Identify which cell holds the provided text, then report its (x, y) central coordinate. 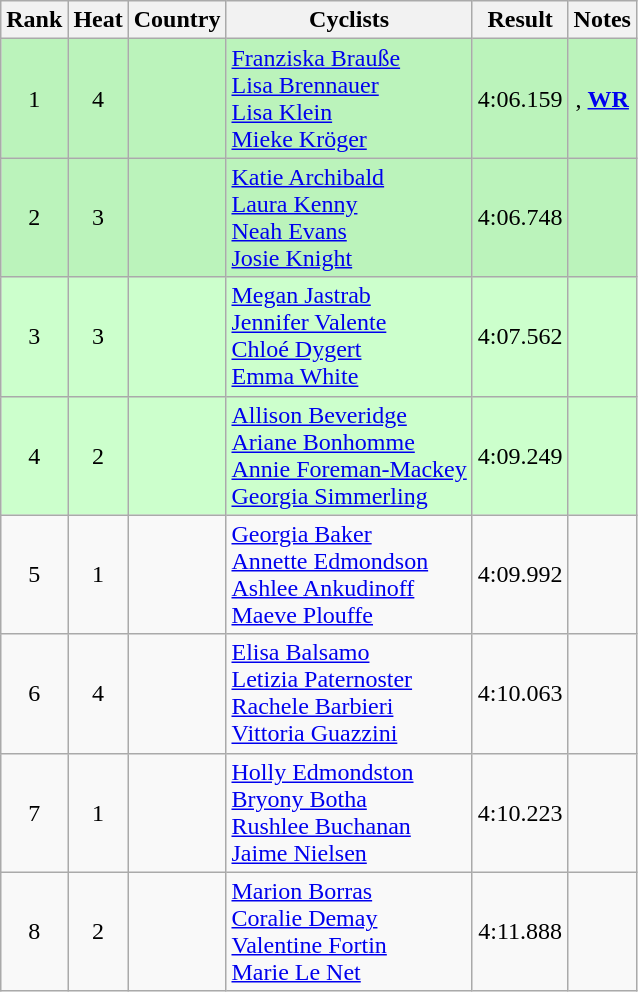
6 (34, 694)
4:09.992 (520, 574)
Franziska BraußeLisa BrennauerLisa KleinMieke Kröger (349, 98)
8 (34, 932)
7 (34, 812)
5 (34, 574)
Notes (602, 20)
4:09.249 (520, 456)
Heat (98, 20)
Rank (34, 20)
Elisa BalsamoLetizia PaternosterRachele BarbieriVittoria Guazzini (349, 694)
4:06.748 (520, 218)
Holly EdmondstonBryony BothaRushlee BuchananJaime Nielsen (349, 812)
Katie ArchibaldLaura KennyNeah EvansJosie Knight (349, 218)
Cyclists (349, 20)
Allison BeveridgeAriane BonhommeAnnie Foreman-MackeyGeorgia Simmerling (349, 456)
, WR (602, 98)
4:10.063 (520, 694)
Megan JastrabJennifer ValenteChloé DygertEmma White (349, 336)
Marion BorrasCoralie DemayValentine FortinMarie Le Net (349, 932)
Country (177, 20)
Result (520, 20)
4:10.223 (520, 812)
4:06.159 (520, 98)
4:11.888 (520, 932)
Georgia BakerAnnette EdmondsonAshlee AnkudinoffMaeve Plouffe (349, 574)
4:07.562 (520, 336)
